Find where the given text appears and provide that cell's center as [X, Y] coordinate. 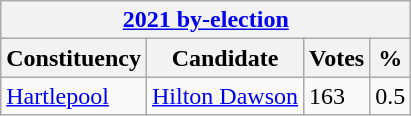
Constituency [74, 58]
163 [337, 96]
% [390, 58]
Votes [337, 58]
Hartlepool [74, 96]
2021 by-election [206, 20]
0.5 [390, 96]
Candidate [224, 58]
Hilton Dawson [224, 96]
